Determine the (X, Y) coordinate at the center of the cell enclosing the given text.  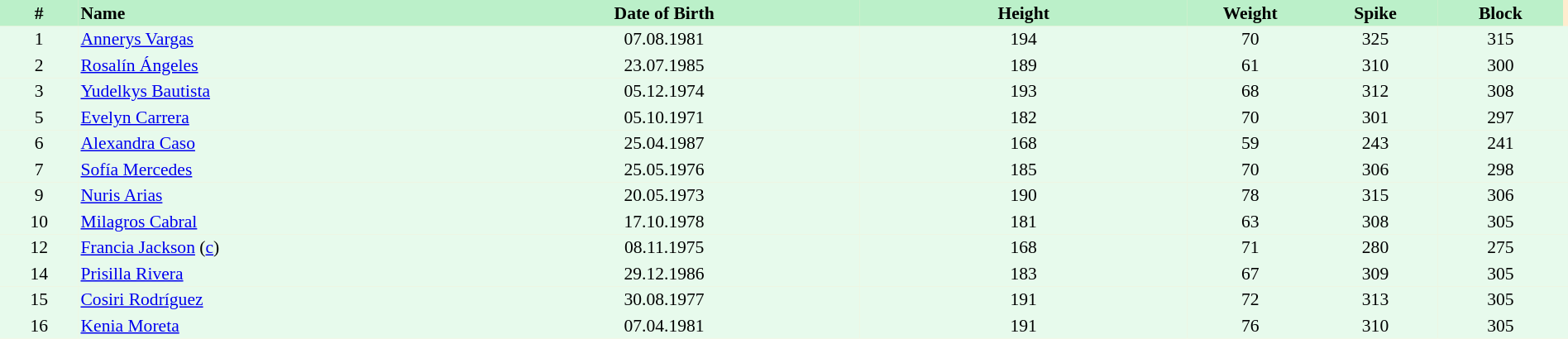
23.07.1985 (664, 65)
313 (1374, 299)
08.11.1975 (664, 248)
16 (39, 326)
72 (1250, 299)
9 (39, 195)
76 (1250, 326)
Milagros Cabral (273, 222)
07.04.1981 (664, 326)
25.04.1987 (664, 144)
05.12.1974 (664, 91)
325 (1374, 40)
185 (1024, 169)
Cosiri Rodríguez (273, 299)
309 (1374, 274)
Name (273, 13)
Date of Birth (664, 13)
2 (39, 65)
280 (1374, 248)
20.05.1973 (664, 195)
Rosalín Ángeles (273, 65)
# (39, 13)
190 (1024, 195)
17.10.1978 (664, 222)
6 (39, 144)
68 (1250, 91)
189 (1024, 65)
12 (39, 248)
Block (1500, 13)
Annerys Vargas (273, 40)
Yudelkys Bautista (273, 91)
71 (1250, 248)
Evelyn Carrera (273, 117)
275 (1500, 248)
Francia Jackson (c) (273, 248)
241 (1500, 144)
Spike (1374, 13)
05.10.1971 (664, 117)
25.05.1976 (664, 169)
7 (39, 169)
301 (1374, 117)
Alexandra Caso (273, 144)
1 (39, 40)
297 (1500, 117)
Height (1024, 13)
5 (39, 117)
183 (1024, 274)
Weight (1250, 13)
181 (1024, 222)
14 (39, 274)
59 (1250, 144)
67 (1250, 274)
300 (1500, 65)
30.08.1977 (664, 299)
298 (1500, 169)
194 (1024, 40)
312 (1374, 91)
193 (1024, 91)
15 (39, 299)
78 (1250, 195)
07.08.1981 (664, 40)
Kenia Moreta (273, 326)
10 (39, 222)
Prisilla Rivera (273, 274)
Nuris Arias (273, 195)
243 (1374, 144)
3 (39, 91)
29.12.1986 (664, 274)
61 (1250, 65)
63 (1250, 222)
Sofía Mercedes (273, 169)
182 (1024, 117)
